For the text-containing cell, return its midpoint in (X, Y) coordinate format. 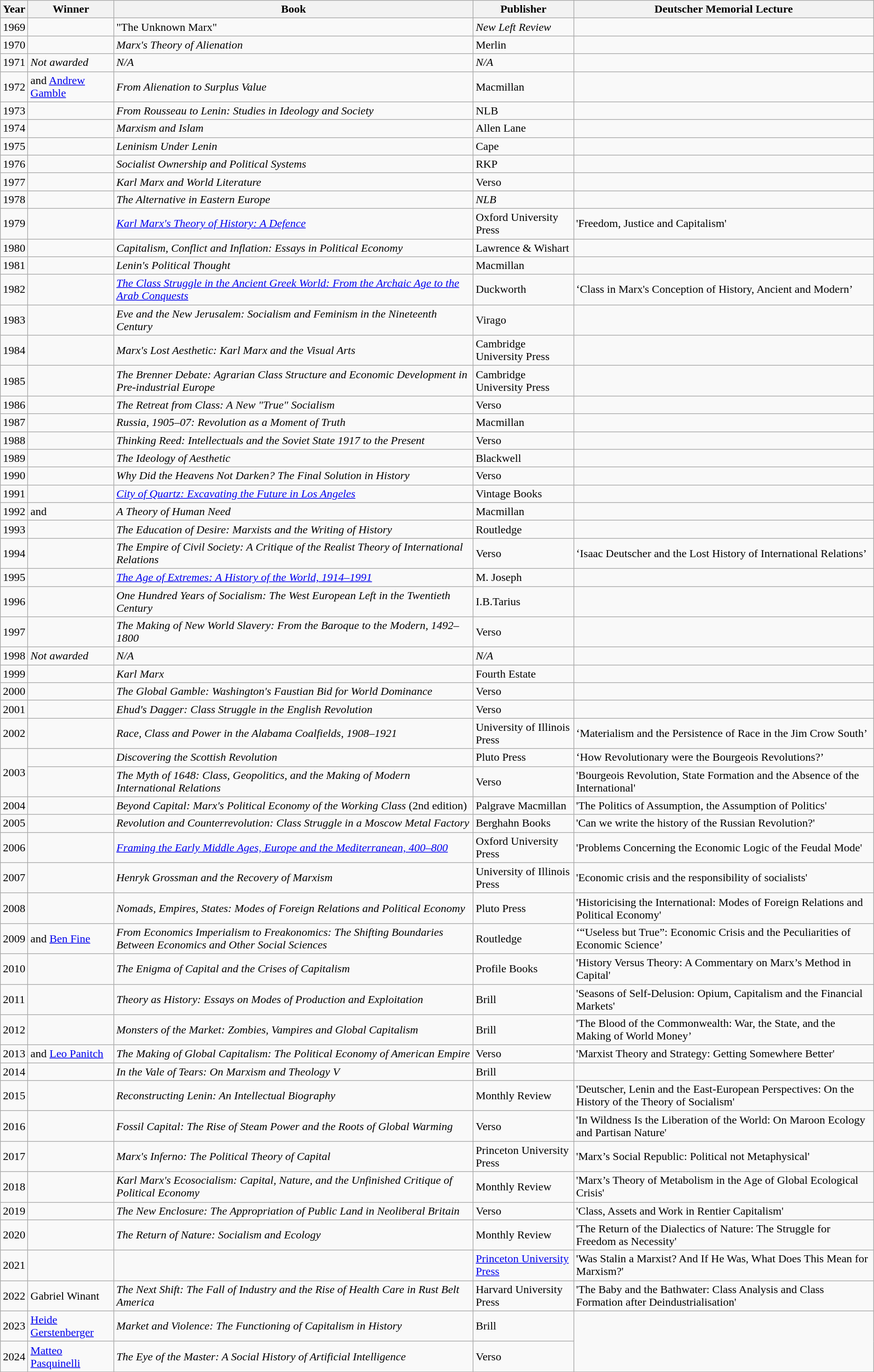
Russia, 1905–07: Revolution as a Moment of Truth (294, 423)
2005 (14, 823)
2015 (14, 1096)
Reconstructing Lenin: An Intellectual Biography (294, 1096)
1974 (14, 128)
Duckworth (523, 290)
1971 (14, 63)
'Problems Concerning the Economic Logic of the Feudal Mode' (724, 847)
1970 (14, 45)
2012 (14, 1030)
2024 (14, 1356)
The Class Struggle in the Ancient Greek World: From the Archaic Age to the Arab Conquests (294, 290)
Blackwell (523, 458)
The Global Gamble: Washington's Faustian Bid for World Dominance (294, 692)
2007 (14, 878)
City of Quartz: Excavating the Future in Los Angeles (294, 494)
The Age of Extremes: A History of the World, 1914–1991 (294, 577)
Ehud's Dagger: Class Struggle in the English Revolution (294, 709)
2004 (14, 806)
1969 (14, 27)
1976 (14, 164)
From Rousseau to Lenin: Studies in Ideology and Society (294, 111)
Karl Marx's Ecosocialism: Capital, Nature, and the Unfinished Critique of Political Economy (294, 1187)
2022 (14, 1295)
'Marx’s Theory of Metabolism in the Age of Global Ecological Crisis' (724, 1187)
'Can we write the history of the Russian Revolution?' (724, 823)
and Leo Panitch (71, 1054)
The Myth of 1648: Class, Geopolitics, and the Making of Modern International Relations (294, 782)
and Andrew Gamble (71, 87)
Matteo Pasquinelli (71, 1356)
'Economic crisis and the responsibility of socialists' (724, 878)
1992 (14, 511)
The Enigma of Capital and the Crises of Capitalism (294, 969)
1980 (14, 248)
Harvard University Press (523, 1295)
Why Did the Heavens Not Darken? The Final Solution in History (294, 476)
1997 (14, 632)
'In Wildness Is the Liberation of the World: On Maroon Ecology and Partisan Nature' (724, 1126)
2018 (14, 1187)
1990 (14, 476)
Year (14, 9)
In the Vale of Tears: On Marxism and Theology V (294, 1072)
1981 (14, 266)
The Ideology of Aesthetic (294, 458)
M. Joseph (523, 577)
The Empire of Civil Society: A Critique of the Realist Theory of International Relations (294, 553)
1975 (14, 146)
1978 (14, 199)
2006 (14, 847)
Race, Class and Power in the Alabama Coalfields, 1908–1921 (294, 733)
Market and Violence: The Functioning of Capitalism in History (294, 1326)
Monsters of the Market: Zombies, Vampires and Global Capitalism (294, 1030)
‘Isaac Deutscher and the Lost History of International Relations’ (724, 553)
1994 (14, 553)
One Hundred Years of Socialism: The West European Left in the Twentieth Century (294, 601)
Karl Marx's Theory of History: A Defence (294, 223)
From Alienation to Surplus Value (294, 87)
'Deutscher, Lenin and the East-European Perspectives: On the History of the Theory of Socialism' (724, 1096)
Leninism Under Lenin (294, 146)
Book (294, 9)
Vintage Books (523, 494)
Karl Marx (294, 674)
Virago (523, 320)
1991 (14, 494)
2021 (14, 1266)
1999 (14, 674)
Allen Lane (523, 128)
2019 (14, 1211)
Profile Books (523, 969)
'Historicising the International: Modes of Foreign Relations and Political Economy' (724, 908)
2002 (14, 733)
Karl Marx and World Literature (294, 182)
and Ben Fine (71, 939)
Fossil Capital: The Rise of Steam Power and the Roots of Global Warming (294, 1126)
1984 (14, 350)
2003 (14, 772)
The Brenner Debate: Agrarian Class Structure and Economic Development in Pre-industrial Europe (294, 381)
1982 (14, 290)
‘How Revolutionary were the Bourgeois Revolutions?’ (724, 757)
Publisher (523, 9)
'Bourgeois Revolution, State Formation and the Absence of the International' (724, 782)
Marxism and Islam (294, 128)
Marx's Lost Aesthetic: Karl Marx and the Visual Arts (294, 350)
1977 (14, 182)
The Return of Nature: Socialism and Ecology (294, 1235)
Henryk Grossman and the Recovery of Marxism (294, 878)
'Marxist Theory and Strategy: Getting Somewhere Better' (724, 1054)
Heide Gerstenberger (71, 1326)
Lenin's Political Thought (294, 266)
Lawrence & Wishart (523, 248)
2010 (14, 969)
2014 (14, 1072)
1986 (14, 405)
‘Materialism and the Persistence of Race in the Jim Crow South’ (724, 733)
Cape (523, 146)
‘Class in Marx's Conception of History, Ancient and Modern’ (724, 290)
Gabriel Winant (71, 1295)
"The Unknown Marx" (294, 27)
1985 (14, 381)
'The Baby and the Bathwater: Class Analysis and Class Formation after Deindustrialisation' (724, 1295)
1979 (14, 223)
Winner (71, 9)
A Theory of Human Need (294, 511)
1995 (14, 577)
2023 (14, 1326)
2013 (14, 1054)
‘“Useless but True”: Economic Crisis and the Peculiarities of Economic Science’ (724, 939)
The Education of Desire: Marxists and the Writing of History (294, 529)
Thinking Reed: Intellectuals and the Soviet State 1917 to the Present (294, 440)
2008 (14, 908)
The Making of New World Slavery: From the Baroque to the Modern, 1492–1800 (294, 632)
'The Blood of the Commonwealth: War, the State, and the Making of World Money’ (724, 1030)
1987 (14, 423)
The Retreat from Class: A New "True" Socialism (294, 405)
Merlin (523, 45)
The Alternative in Eastern Europe (294, 199)
'The Return of the Dialectics of Nature: The Struggle for Freedom as Necessity' (724, 1235)
New Left Review (523, 27)
1972 (14, 87)
Beyond Capital: Marx's Political Economy of the Working Class (2nd edition) (294, 806)
2000 (14, 692)
'The Politics of Assumption, the Assumption of Politics' (724, 806)
'Freedom, Justice and Capitalism' (724, 223)
Fourth Estate (523, 674)
2009 (14, 939)
Marx's Theory of Alienation (294, 45)
Nomads, Empires, States: Modes of Foreign Relations and Political Economy (294, 908)
Berghahn Books (523, 823)
The Next Shift: The Fall of Industry and the Rise of Health Care in Rust Belt America (294, 1295)
Discovering the Scottish Revolution (294, 757)
From Economics Imperialism to Freakonomics: The Shifting Boundaries Between Economics and Other Social Sciences (294, 939)
2017 (14, 1156)
I.B.Tarius (523, 601)
and (71, 511)
2001 (14, 709)
Marx's Inferno: The Political Theory of Capital (294, 1156)
1988 (14, 440)
Framing the Early Middle Ages, Europe and the Mediterranean, 400–800 (294, 847)
The Eye of the Master: A Social History of Artificial Intelligence (294, 1356)
Socialist Ownership and Political Systems (294, 164)
1996 (14, 601)
The New Enclosure: The Appropriation of Public Land in Neoliberal Britain (294, 1211)
2020 (14, 1235)
RKP (523, 164)
Deutscher Memorial Lecture (724, 9)
'Was Stalin a Marxist? And If He Was, What Does This Mean for Marxism?' (724, 1266)
Palgrave Macmillan (523, 806)
Revolution and Counterrevolution: Class Struggle in a Moscow Metal Factory (294, 823)
1973 (14, 111)
Capitalism, Conflict and Inflation: Essays in Political Economy (294, 248)
1989 (14, 458)
1998 (14, 656)
1983 (14, 320)
'Seasons of Self-Delusion: Opium, Capitalism and the Financial Markets' (724, 999)
Theory as History: Essays on Modes of Production and Exploitation (294, 999)
2011 (14, 999)
'Marx’s Social Republic: Political not Metaphysical' (724, 1156)
'Class, Assets and Work in Rentier Capitalism' (724, 1211)
1993 (14, 529)
The Making of Global Capitalism: The Political Economy of American Empire (294, 1054)
2016 (14, 1126)
'History Versus Theory: A Commentary on Marx’s Method in Capital' (724, 969)
Eve and the New Jerusalem: Socialism and Feminism in the Nineteenth Century (294, 320)
